Provide the [x, y] coordinate of the cell's center where the given text is located.  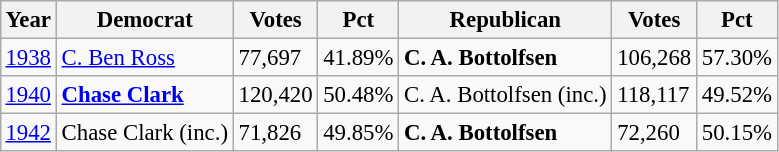
106,268 [654, 57]
C. A. Bottolfsen (inc.) [506, 95]
49.52% [736, 95]
Chase Clark (inc.) [144, 133]
49.85% [358, 133]
50.48% [358, 95]
41.89% [358, 57]
50.15% [736, 133]
118,117 [654, 95]
1940 [28, 95]
72,260 [654, 133]
57.30% [736, 57]
1938 [28, 57]
Year [28, 20]
71,826 [276, 133]
Chase Clark [144, 95]
Republican [506, 20]
77,697 [276, 57]
Democrat [144, 20]
1942 [28, 133]
120,420 [276, 95]
C. Ben Ross [144, 57]
